Identify which cell holds the provided text, then report its (X, Y) central coordinate. 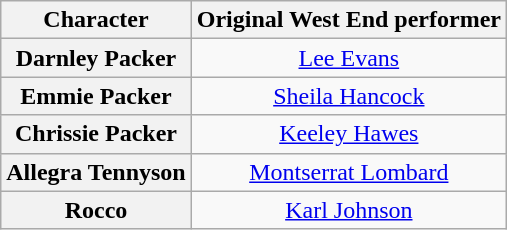
Character (96, 20)
Sheila Hancock (348, 96)
Darnley Packer (96, 58)
Montserrat Lombard (348, 172)
Rocco (96, 210)
Lee Evans (348, 58)
Emmie Packer (96, 96)
Original West End performer (348, 20)
Chrissie Packer (96, 134)
Karl Johnson (348, 210)
Allegra Tennyson (96, 172)
Keeley Hawes (348, 134)
